Search for the cell housing the specified text and yield its (x, y) center coordinate. 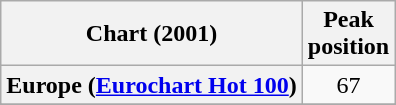
Peakposition (348, 34)
67 (348, 85)
Chart (2001) (152, 34)
Europe (Eurochart Hot 100) (152, 85)
